Extract the (X, Y) coordinate from the center of the cell holding the provided text.  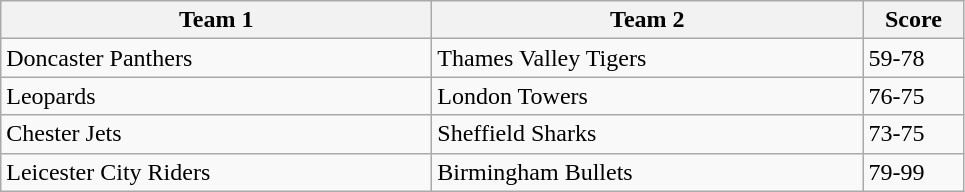
73-75 (914, 134)
Doncaster Panthers (216, 58)
Chester Jets (216, 134)
Leicester City Riders (216, 172)
London Towers (648, 96)
Score (914, 20)
76-75 (914, 96)
Leopards (216, 96)
Thames Valley Tigers (648, 58)
Team 2 (648, 20)
Birmingham Bullets (648, 172)
Sheffield Sharks (648, 134)
Team 1 (216, 20)
79-99 (914, 172)
59-78 (914, 58)
